Search for the cell housing the specified text and yield its [x, y] center coordinate. 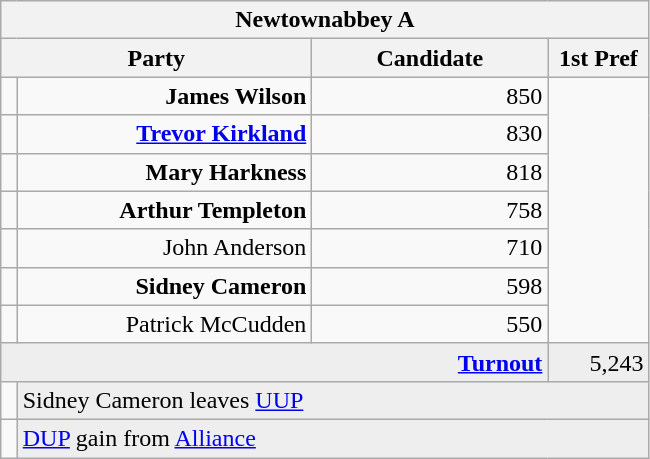
James Wilson [164, 96]
Trevor Kirkland [164, 134]
Sidney Cameron leaves UUP [333, 400]
5,243 [598, 362]
710 [430, 248]
Party [156, 58]
Turnout [274, 362]
John Anderson [164, 248]
850 [430, 96]
818 [430, 172]
758 [430, 210]
550 [430, 324]
1st Pref [598, 58]
Newtownabbey A [325, 20]
DUP gain from Alliance [333, 438]
Patrick McCudden [164, 324]
Sidney Cameron [164, 286]
598 [430, 286]
Arthur Templeton [164, 210]
830 [430, 134]
Candidate [430, 58]
Mary Harkness [164, 172]
